Detect which cell encompasses the target text, then output its (X, Y) center coordinate. 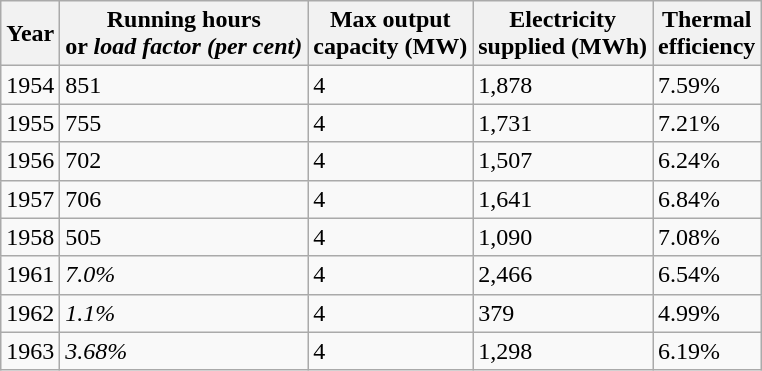
1,731 (563, 123)
Electricitysupplied (MWh) (563, 34)
1,090 (563, 237)
Year (30, 34)
702 (184, 161)
2,466 (563, 275)
1,507 (563, 161)
505 (184, 237)
1957 (30, 199)
706 (184, 199)
755 (184, 123)
1,641 (563, 199)
6.19% (706, 351)
851 (184, 85)
1963 (30, 351)
7.0% (184, 275)
6.84% (706, 199)
Max output capacity (MW) (390, 34)
379 (563, 313)
7.59% (706, 85)
6.54% (706, 275)
1,878 (563, 85)
6.24% (706, 161)
1962 (30, 313)
7.08% (706, 237)
Running hoursor load factor (per cent) (184, 34)
7.21% (706, 123)
1955 (30, 123)
4.99% (706, 313)
1956 (30, 161)
1.1% (184, 313)
Thermalefficiency (706, 34)
1961 (30, 275)
1954 (30, 85)
3.68% (184, 351)
1958 (30, 237)
1,298 (563, 351)
